Return the (X, Y) coordinate for the center point of the cell that contains the specified text.  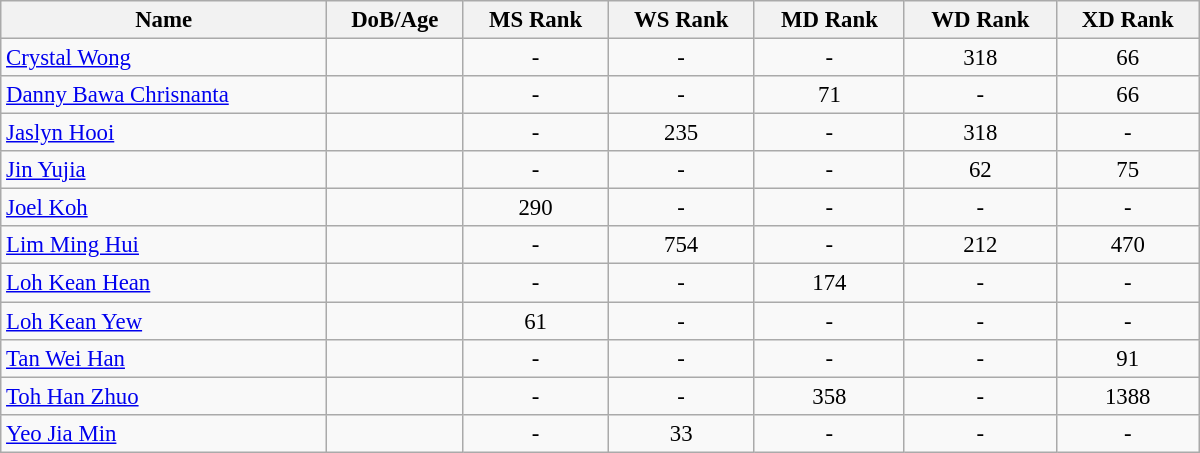
Tan Wei Han (164, 358)
75 (1128, 170)
1388 (1128, 396)
358 (829, 396)
Jaslyn Hooi (164, 133)
754 (681, 245)
212 (980, 245)
Jin Yujia (164, 170)
WD Rank (980, 20)
Toh Han Zhuo (164, 396)
DoB/Age (394, 20)
WS Rank (681, 20)
61 (536, 321)
XD Rank (1128, 20)
Yeo Jia Min (164, 433)
91 (1128, 358)
Name (164, 20)
MD Rank (829, 20)
290 (536, 208)
Loh Kean Hean (164, 283)
470 (1128, 245)
Joel Koh (164, 208)
62 (980, 170)
33 (681, 433)
174 (829, 283)
Crystal Wong (164, 58)
71 (829, 95)
Danny Bawa Chrisnanta (164, 95)
235 (681, 133)
Lim Ming Hui (164, 245)
MS Rank (536, 20)
Loh Kean Yew (164, 321)
